Return [X, Y] of the center of cell containing provided text 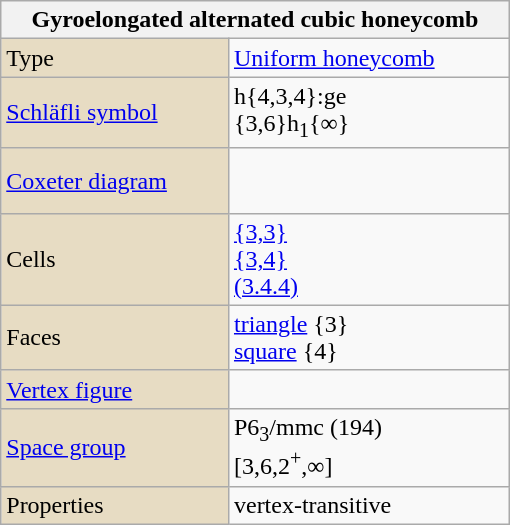
Type [115, 58]
vertex-transitive [368, 505]
Schläfli symbol [115, 112]
Cells [115, 259]
triangle {3}square {4} [368, 338]
Vertex figure [115, 389]
P63/mmc (194)[3,6,2+,∞] [368, 447]
Faces [115, 338]
Properties [115, 505]
Space group [115, 447]
Coxeter diagram [115, 180]
Gyroelongated alternated cubic honeycomb [255, 20]
Uniform honeycomb [368, 58]
h{4,3,4}:ge{3,6}h1{∞} [368, 112]
{3,3} {3,4} (3.4.4) [368, 259]
